Locate the cell with the specified text and output its [x, y] center coordinate. 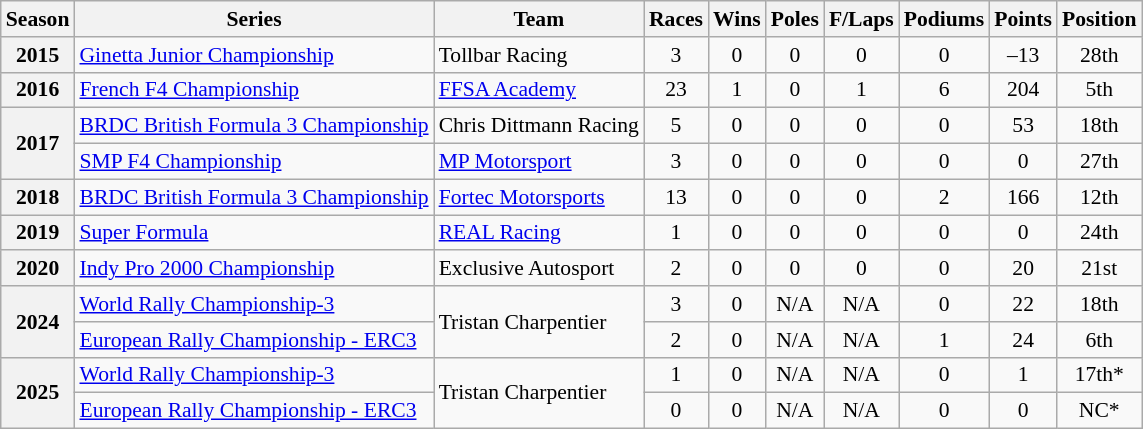
Points [1023, 19]
French F4 Championship [254, 90]
Fortec Motorsports [539, 197]
5 [676, 126]
Tollbar Racing [539, 55]
REAL Racing [539, 233]
12th [1099, 197]
2015 [38, 55]
F/Laps [862, 19]
Ginetta Junior Championship [254, 55]
27th [1099, 162]
2017 [38, 144]
Races [676, 19]
–13 [1023, 55]
6 [944, 90]
21st [1099, 269]
SMP F4 Championship [254, 162]
2019 [38, 233]
2025 [38, 392]
2024 [38, 322]
MP Motorsport [539, 162]
2018 [38, 197]
2020 [38, 269]
Season [38, 19]
Wins [737, 19]
Team [539, 19]
23 [676, 90]
24th [1099, 233]
FFSA Academy [539, 90]
204 [1023, 90]
22 [1023, 304]
28th [1099, 55]
Poles [795, 19]
6th [1099, 340]
13 [676, 197]
Series [254, 19]
NC* [1099, 411]
Super Formula [254, 233]
24 [1023, 340]
Chris Dittmann Racing [539, 126]
2016 [38, 90]
166 [1023, 197]
20 [1023, 269]
Indy Pro 2000 Championship [254, 269]
5th [1099, 90]
Exclusive Autosport [539, 269]
Position [1099, 19]
53 [1023, 126]
17th* [1099, 375]
Podiums [944, 19]
